Extract the [x, y] coordinate from the center of the cell holding the provided text.  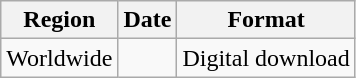
Date [148, 20]
Worldwide [60, 58]
Region [60, 20]
Digital download [266, 58]
Format [266, 20]
